For the text-containing cell, return its midpoint in (X, Y) coordinate format. 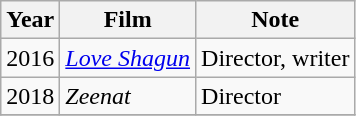
Note (276, 20)
Love Shagun (128, 58)
2016 (30, 58)
Film (128, 20)
Director, writer (276, 58)
Year (30, 20)
2018 (30, 96)
Director (276, 96)
Zeenat (128, 96)
